Scan for the cell matching the given text and deliver its (X, Y) coordinate at center. 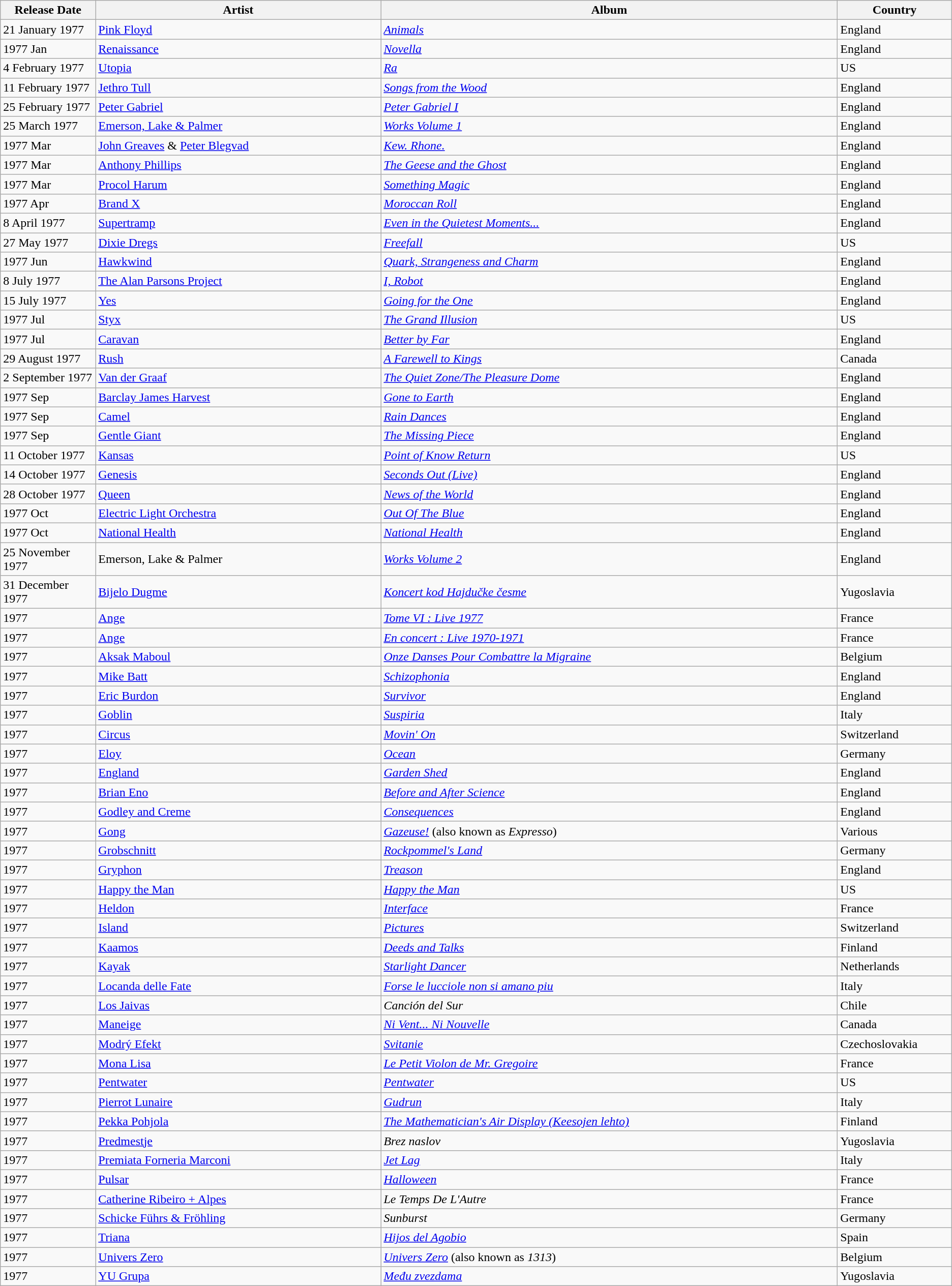
Pulsar (238, 1179)
Kaamos (238, 947)
Dixie Dregs (238, 243)
Queen (238, 494)
25 February 1977 (48, 107)
Brian Eno (238, 792)
Deeds and Talks (609, 947)
Novella (609, 49)
Maneige (238, 1025)
Works Volume 1 (609, 126)
Los Jaivas (238, 1005)
25 November 1977 (48, 558)
Artist (238, 10)
Sunburst (609, 1218)
Onze Danses Pour Combattre la Migraine (609, 657)
Ni Vent... Ni Nouvelle (609, 1025)
Better by Far (609, 339)
Procol Harum (238, 184)
Peter Gabriel (238, 107)
John Greaves & Peter Blegvad (238, 145)
Koncert kod Hajdučke česme (609, 592)
27 May 1977 (48, 243)
Mike Batt (238, 676)
Heldon (238, 909)
Freefall (609, 243)
Kayak (238, 967)
Brez naslov (609, 1141)
Premiata Forneria Marconi (238, 1160)
Album (609, 10)
En concert : Live 1970-1971 (609, 638)
Czechoslovakia (895, 1044)
The Missing Piece (609, 436)
Barclay James Harvest (238, 397)
Starlight Dancer (609, 967)
Gryphon (238, 870)
Rush (238, 358)
Before and After Science (609, 792)
21 January 1977 (48, 29)
Univers Zero (238, 1257)
Styx (238, 320)
1977 Jan (48, 49)
Gong (238, 831)
Even in the Quietest Moments... (609, 223)
Pierrot Lunaire (238, 1102)
Garden Shed (609, 773)
Camel (238, 416)
Interface (609, 909)
Going for the One (609, 301)
Genesis (238, 474)
Svitanie (609, 1044)
Rockpommel's Land (609, 850)
Aksak Maboul (238, 657)
The Quiet Zone/The Pleasure Dome (609, 378)
Treason (609, 870)
Gudrun (609, 1102)
Eric Burdon (238, 696)
1977 Apr (48, 203)
Out Of The Blue (609, 513)
4 February 1977 (48, 68)
Kansas (238, 455)
Canción del Sur (609, 1005)
Schicke Führs & Fröhling (238, 1218)
Circus (238, 734)
31 December 1977 (48, 592)
Forse le lucciole non si amano piu (609, 986)
The Mathematician's Air Display (Keesojen lehto) (609, 1121)
A Farewell to Kings (609, 358)
Modrý Efekt (238, 1044)
Među zvezdama (609, 1276)
29 August 1977 (48, 358)
Jethro Tull (238, 87)
Something Magic (609, 184)
Release Date (48, 10)
Animals (609, 29)
Ra (609, 68)
Spain (895, 1238)
Brand X (238, 203)
Gone to Earth (609, 397)
The Alan Parsons Project (238, 281)
Van der Graaf (238, 378)
The Geese and the Ghost (609, 165)
Country (895, 10)
Gazeuse! (also known as Expresso) (609, 831)
Predmestje (238, 1141)
Goblin (238, 715)
Bijelo Dugme (238, 592)
11 October 1977 (48, 455)
Pekka Pohjola (238, 1121)
28 October 1977 (48, 494)
Supertramp (238, 223)
Rain Dances (609, 416)
Movin' On (609, 734)
Gentle Giant (238, 436)
Survivor (609, 696)
Peter Gabriel I (609, 107)
2 September 1977 (48, 378)
Seconds Out (Live) (609, 474)
Jet Lag (609, 1160)
Kew. Rhone. (609, 145)
Netherlands (895, 967)
Godley and Creme (238, 812)
Various (895, 831)
Tome VI : Live 1977 (609, 618)
Hijos del Agobio (609, 1238)
YU Grupa (238, 1276)
Works Volume 2 (609, 558)
Locanda delle Fate (238, 986)
Yes (238, 301)
Island (238, 928)
8 July 1977 (48, 281)
Electric Light Orchestra (238, 513)
8 April 1977 (48, 223)
Triana (238, 1238)
Eloy (238, 754)
Caravan (238, 339)
11 February 1977 (48, 87)
Hawkwind (238, 262)
Le Temps De L'Autre (609, 1199)
Mona Lisa (238, 1063)
14 October 1977 (48, 474)
Ocean (609, 754)
Utopia (238, 68)
15 July 1977 (48, 301)
News of the World (609, 494)
I, Robot (609, 281)
Schizophonia (609, 676)
Renaissance (238, 49)
Le Petit Violon de Mr. Gregoire (609, 1063)
Chile (895, 1005)
Halloween (609, 1179)
The Grand Illusion (609, 320)
Point of Know Return (609, 455)
1977 Jun (48, 262)
Catherine Ribeiro + Alpes (238, 1199)
Consequences (609, 812)
Anthony Phillips (238, 165)
Quark, Strangeness and Charm (609, 262)
Univers Zero (also known as 1313) (609, 1257)
Songs from the Wood (609, 87)
Pictures (609, 928)
Pink Floyd (238, 29)
Moroccan Roll (609, 203)
Grobschnitt (238, 850)
Suspiria (609, 715)
25 March 1977 (48, 126)
